For the text-containing cell, return its midpoint in [x, y] coordinate format. 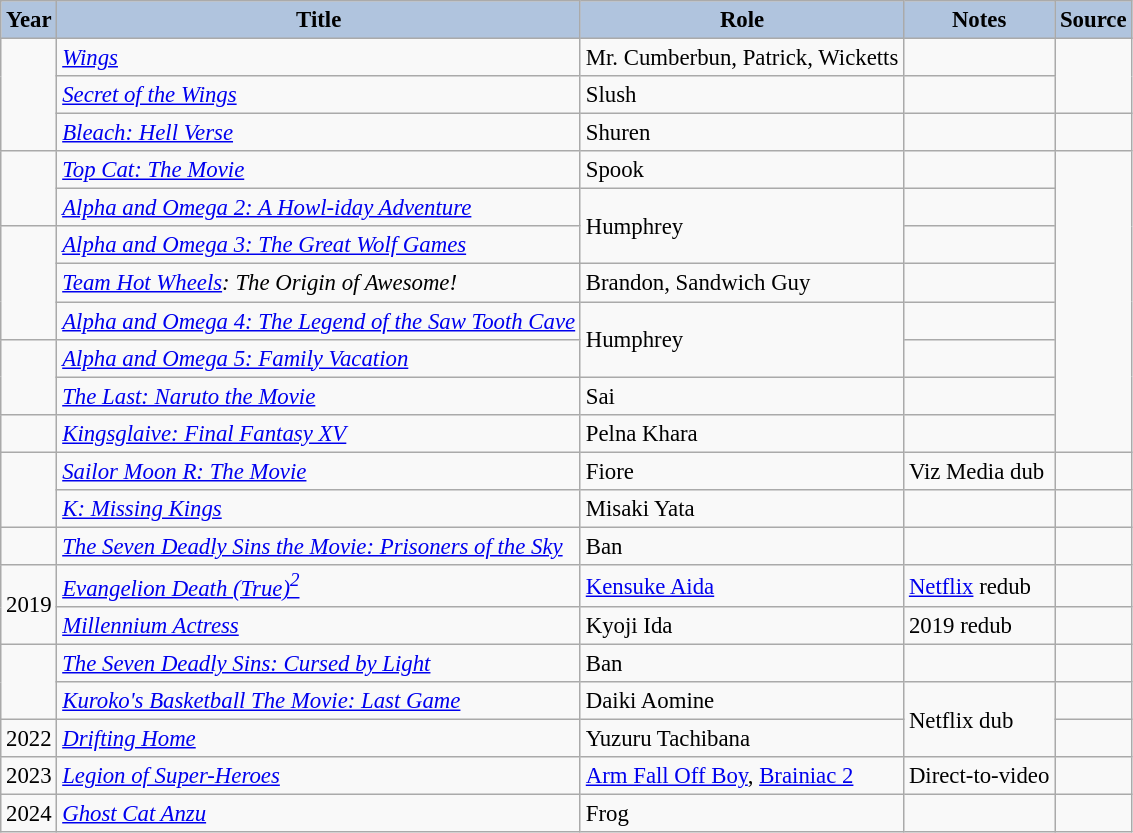
Kuroko's Basketball The Movie: Last Game [319, 701]
The Seven Deadly Sins the Movie: Prisoners of the Sky [319, 546]
Alpha and Omega 3: The Great Wolf Games [319, 245]
Notes [980, 20]
Title [319, 20]
Wings [319, 58]
2024 [29, 814]
2022 [29, 739]
Yuzuru Tachibana [742, 739]
2019 [29, 605]
2019 redub [980, 626]
Top Cat: The Movie [319, 170]
The Seven Deadly Sins: Cursed by Light [319, 664]
K: Missing Kings [319, 509]
Mr. Cumberbun, Patrick, Wicketts [742, 58]
Arm Fall Off Boy, Brainiac 2 [742, 776]
Sai [742, 396]
Daiki Aomine [742, 701]
Ghost Cat Anzu [319, 814]
The Last: Naruto the Movie [319, 396]
Secret of the Wings [319, 95]
Team Hot Wheels: The Origin of Awesome! [319, 283]
Frog [742, 814]
Viz Media dub [980, 471]
Netflix redub [980, 586]
Netflix dub [980, 720]
2023 [29, 776]
Shuren [742, 133]
Kyoji Ida [742, 626]
Alpha and Omega 5: Family Vacation [319, 358]
Direct-to-video [980, 776]
Kensuke Aida [742, 586]
Source [1094, 20]
Legion of Super-Heroes [319, 776]
Alpha and Omega 4: The Legend of the Saw Tooth Cave [319, 321]
Pelna Khara [742, 433]
Spook [742, 170]
Drifting Home [319, 739]
Alpha and Omega 2: A Howl-iday Adventure [319, 208]
Millennium Actress [319, 626]
Kingsglaive: Final Fantasy XV [319, 433]
Role [742, 20]
Slush [742, 95]
Bleach: Hell Verse [319, 133]
Misaki Yata [742, 509]
Fiore [742, 471]
Brandon, Sandwich Guy [742, 283]
Evangelion Death (True)2 [319, 586]
Sailor Moon R: The Movie [319, 471]
Year [29, 20]
